For the text-containing cell, return its midpoint in [x, y] coordinate format. 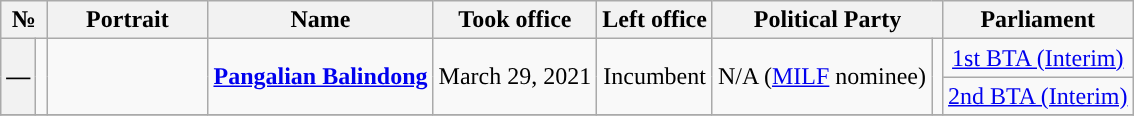
Left office [655, 20]
Took office [515, 20]
№ [24, 20]
N/A (MILF nominee) [822, 77]
Pangalian Balindong [320, 77]
Name [320, 20]
Parliament [1038, 20]
Political Party [827, 20]
Portrait [128, 20]
— [18, 77]
March 29, 2021 [515, 77]
1st BTA (Interim) [1038, 58]
Incumbent [655, 77]
2nd BTA (Interim) [1038, 96]
